Search for the cell housing the specified text and yield its [x, y] center coordinate. 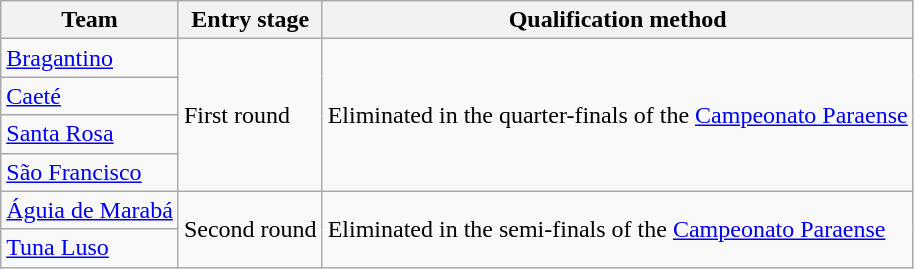
Santa Rosa [90, 134]
First round [250, 115]
Tuna Luso [90, 248]
Eliminated in the quarter-finals of the Campeonato Paraense [618, 115]
Entry stage [250, 20]
Águia de Marabá [90, 210]
Second round [250, 229]
Eliminated in the semi-finals of the Campeonato Paraense [618, 229]
Bragantino [90, 58]
Qualification method [618, 20]
Caeté [90, 96]
Team [90, 20]
São Francisco [90, 172]
